Detect which cell encompasses the target text, then output its [x, y] center coordinate. 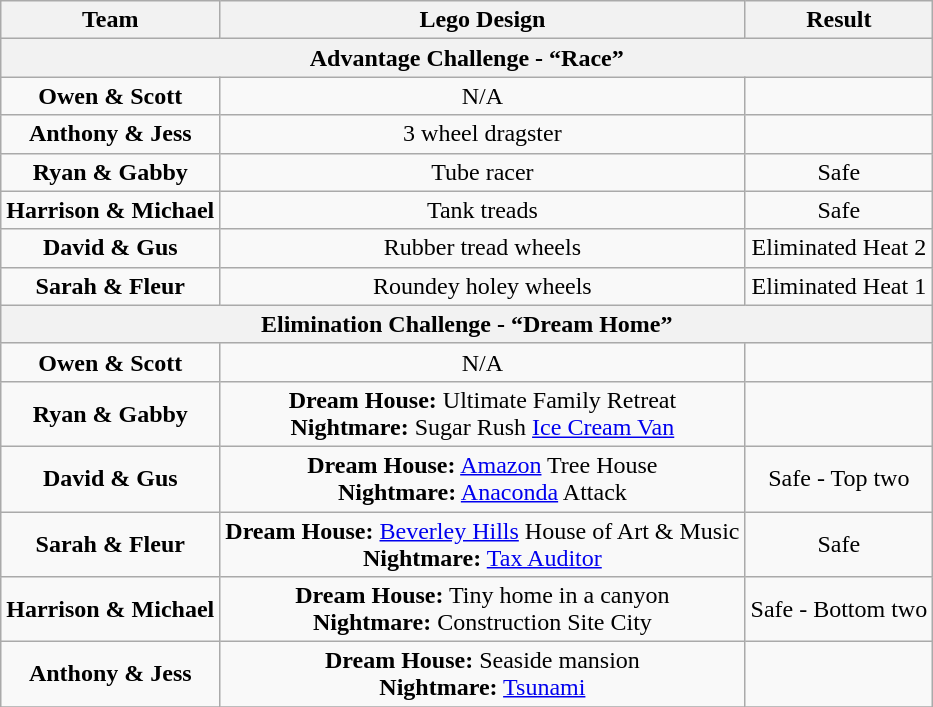
Team [110, 20]
Tank treads [482, 210]
Lego Design [482, 20]
Dream House: Seaside mansionNightmare: Tsunami [482, 674]
Tube racer [482, 172]
Dream House: Beverley Hills House of Art & MusicNightmare: Tax Auditor [482, 544]
Dream House: Tiny home in a canyonNightmare: Construction Site City [482, 610]
Result [839, 20]
Rubber tread wheels [482, 248]
Elimination Challenge - “Dream Home” [467, 324]
Safe - Bottom two [839, 610]
Dream House: Amazon Tree HouseNightmare: Anaconda Attack [482, 478]
Eliminated Heat 1 [839, 286]
Dream House: Ultimate Family RetreatNightmare: Sugar Rush Ice Cream Van [482, 414]
3 wheel dragster [482, 134]
Advantage Challenge - “Race” [467, 58]
Roundey holey wheels [482, 286]
Safe - Top two [839, 478]
Eliminated Heat 2 [839, 248]
